Pinpoint the cell where the given text exists, returning its [X, Y] midpoint coordinate. 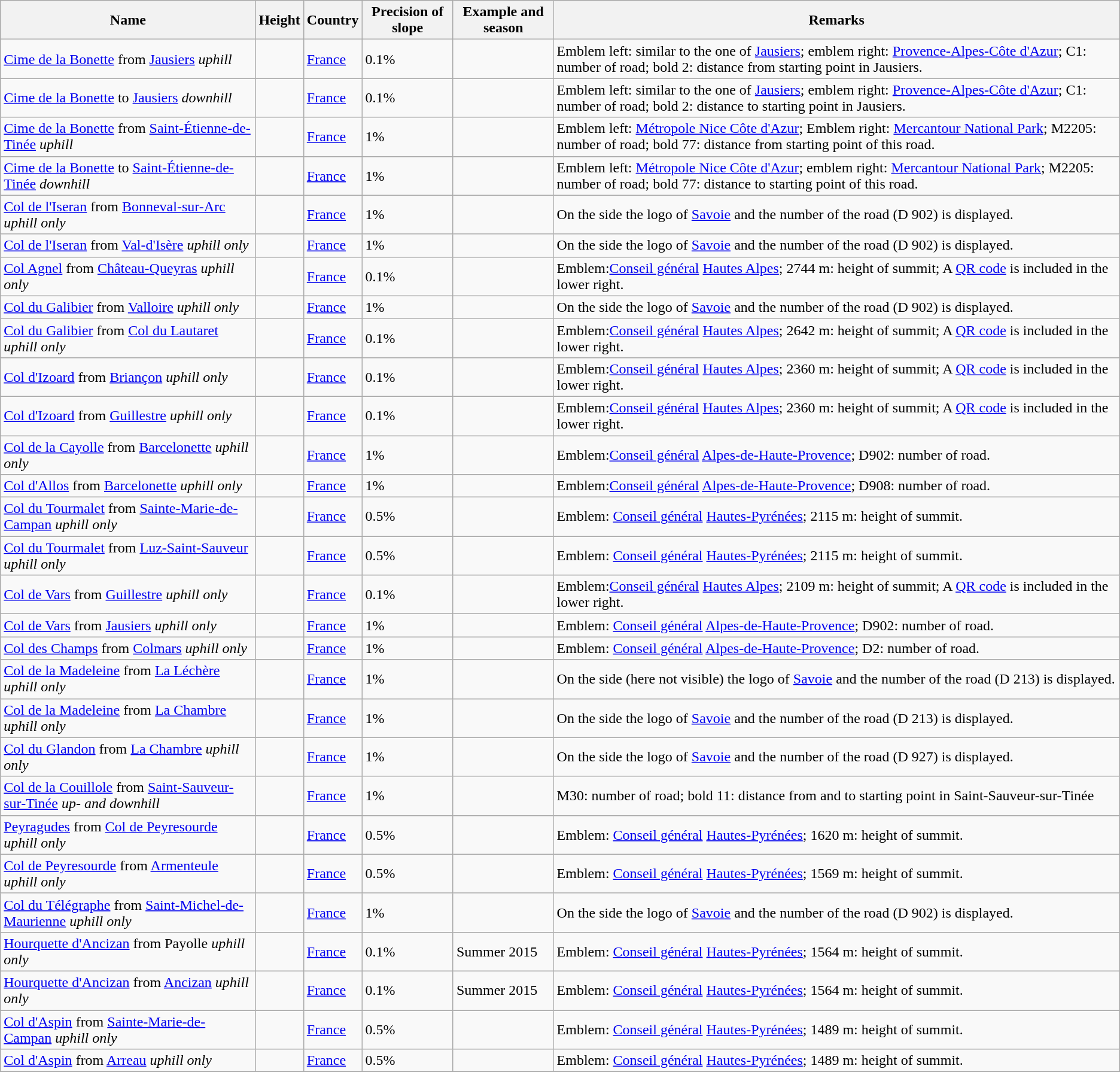
Hourquette d'Ancizan from Ancizan uphill only [128, 990]
Emblem:Conseil général Hautes Alpes; 2744 m: height of summit; A QR code is included in the lower right. [836, 277]
Emblem:Conseil général Alpes-de-Haute-Provence; D902: number of road. [836, 455]
Emblem: Conseil général Hautes-Pyrénées; 1569 m: height of summit. [836, 874]
Col de Peyresourde from Armenteule uphill only [128, 874]
Col d'Izoard from Guillestre uphill only [128, 415]
Country [333, 20]
Emblem:Conseil général Alpes-de-Haute-Provence; D908: number of road. [836, 486]
Height [279, 20]
Col du Tourmalet from Sainte-Marie-de-Campan uphill only [128, 517]
Example and season [503, 20]
Emblem: Conseil général Alpes-de-Haute-Provence; D2: number of road. [836, 648]
Emblem:Conseil général Hautes Alpes; 2109 m: height of summit; A QR code is included in the lower right. [836, 595]
Col du Tourmalet from Luz-Saint-Sauveur uphill only [128, 555]
Hourquette d'Ancizan from Payolle uphill only [128, 952]
Cime de la Bonette from Jausiers uphill [128, 59]
Col d'Aspin from Sainte-Marie-de-Campan uphill only [128, 1030]
Emblem: Conseil général Alpes-de-Haute-Provence; D902: number of road. [836, 625]
Name [128, 20]
Col du Télégraphe from Saint-Michel-de-Maurienne uphill only [128, 912]
Col des Champs from Colmars uphill only [128, 648]
Remarks [836, 20]
Col d'Izoard from Briançon uphill only [128, 377]
Col du Glandon from La Chambre uphill only [128, 757]
Emblem: Conseil général Hautes-Pyrénées; 1620 m: height of summit. [836, 834]
Col de la Cayolle from Barcelonette uphill only [128, 455]
Col de l'Iseran from Bonneval-sur-Arc uphill only [128, 214]
Col de la Couillole from Saint-Sauveur-sur-Tinée up- and downhill [128, 796]
Col de la Madeleine from La Chambre uphill only [128, 718]
Cime de la Bonette from Saint-Étienne-de-Tinée uphill [128, 136]
Cime de la Bonette to Jausiers downhill [128, 98]
On the side the logo of Savoie and the number of the road (D 927) is displayed. [836, 757]
Col de la Madeleine from La Léchère uphill only [128, 679]
Col de l'Iseran from Val-d'Isère uphill only [128, 245]
Col du Galibier from Col du Lautaret uphill only [128, 338]
Col d'Aspin from Arreau uphill only [128, 1061]
Col de Vars from Guillestre uphill only [128, 595]
On the side the logo of Savoie and the number of the road (D 213) is displayed. [836, 718]
Precision of slope [407, 20]
Cime de la Bonette to Saint-Étienne-de-Tinée downhill [128, 176]
Col d'Allos from Barcelonette uphill only [128, 486]
Col Agnel from Château-Queyras uphill only [128, 277]
Peyragudes from Col de Peyresourde uphill only [128, 834]
Col du Galibier from Valloire uphill only [128, 307]
M30: number of road; bold 11: distance from and to starting point in Saint-Sauveur-sur-Tinée [836, 796]
Col de Vars from Jausiers uphill only [128, 625]
On the side (here not visible) the logo of Savoie and the number of the road (D 213) is displayed. [836, 679]
Emblem:Conseil général Hautes Alpes; 2642 m: height of summit; A QR code is included in the lower right. [836, 338]
